Output the (x, y) coordinate of the center of the cell containing the given text.  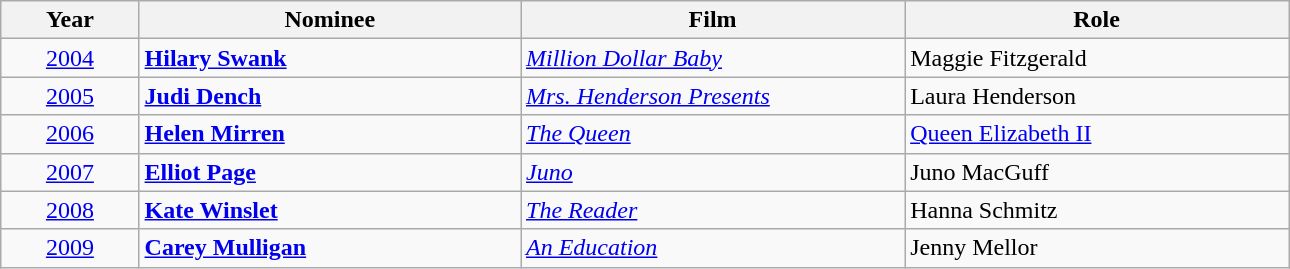
Role (1097, 20)
Million Dollar Baby (712, 58)
The Reader (712, 210)
Carey Mulligan (330, 248)
Elliot Page (330, 172)
2007 (70, 172)
Kate Winslet (330, 210)
Mrs. Henderson Presents (712, 96)
2009 (70, 248)
Hanna Schmitz (1097, 210)
Juno (712, 172)
The Queen (712, 134)
Maggie Fitzgerald (1097, 58)
2005 (70, 96)
Judi Dench (330, 96)
Nominee (330, 20)
2004 (70, 58)
Juno MacGuff (1097, 172)
2006 (70, 134)
Jenny Mellor (1097, 248)
An Education (712, 248)
Year (70, 20)
2008 (70, 210)
Laura Henderson (1097, 96)
Film (712, 20)
Queen Elizabeth II (1097, 134)
Helen Mirren (330, 134)
Hilary Swank (330, 58)
